For the text-containing cell, return its midpoint in [X, Y] coordinate format. 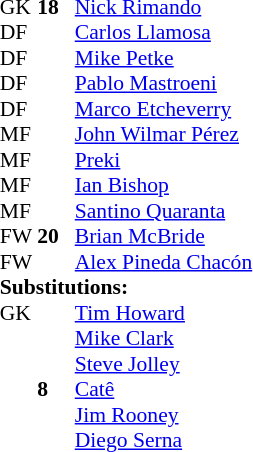
Tim Howard [164, 313]
Preki [164, 160]
Steve Jolley [164, 364]
Pablo Mastroeni [164, 83]
Catê [164, 389]
Substitutions: [126, 287]
8 [56, 389]
Ian Bishop [164, 185]
GK [19, 313]
Mike Petke [164, 58]
John Wilmar Pérez [164, 135]
Mike Clark [164, 339]
20 [56, 237]
Marco Etcheverry [164, 109]
Brian McBride [164, 237]
Carlos Llamosa [164, 33]
Jim Rooney [164, 415]
Alex Pineda Chacón [164, 262]
Santino Quaranta [164, 211]
